Find where the given text appears and provide that cell's center as [x, y] coordinate. 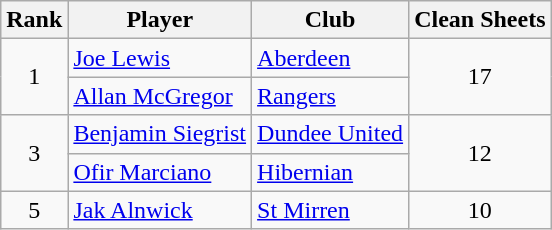
Joe Lewis [160, 58]
Ofir Marciano [160, 172]
Jak Alnwick [160, 210]
Club [330, 20]
3 [34, 153]
Benjamin Siegrist [160, 134]
Player [160, 20]
Aberdeen [330, 58]
Allan McGregor [160, 96]
Hibernian [330, 172]
10 [480, 210]
12 [480, 153]
1 [34, 77]
Rank [34, 20]
5 [34, 210]
17 [480, 77]
Rangers [330, 96]
Clean Sheets [480, 20]
Dundee United [330, 134]
St Mirren [330, 210]
